Identify which cell holds the provided text, then report its (x, y) central coordinate. 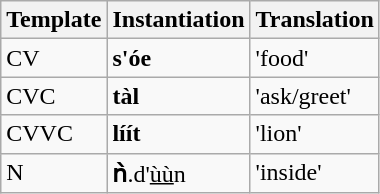
'food' (314, 58)
CVC (54, 96)
tàl (178, 96)
CV (54, 58)
'lion' (314, 134)
N (54, 173)
ǹ.d'ùùn (178, 173)
s'óe (178, 58)
'ask/greet' (314, 96)
'inside' (314, 173)
líít (178, 134)
Instantiation (178, 20)
Translation (314, 20)
CVVC (54, 134)
Template (54, 20)
